Return (X, Y) of the center of cell containing provided text 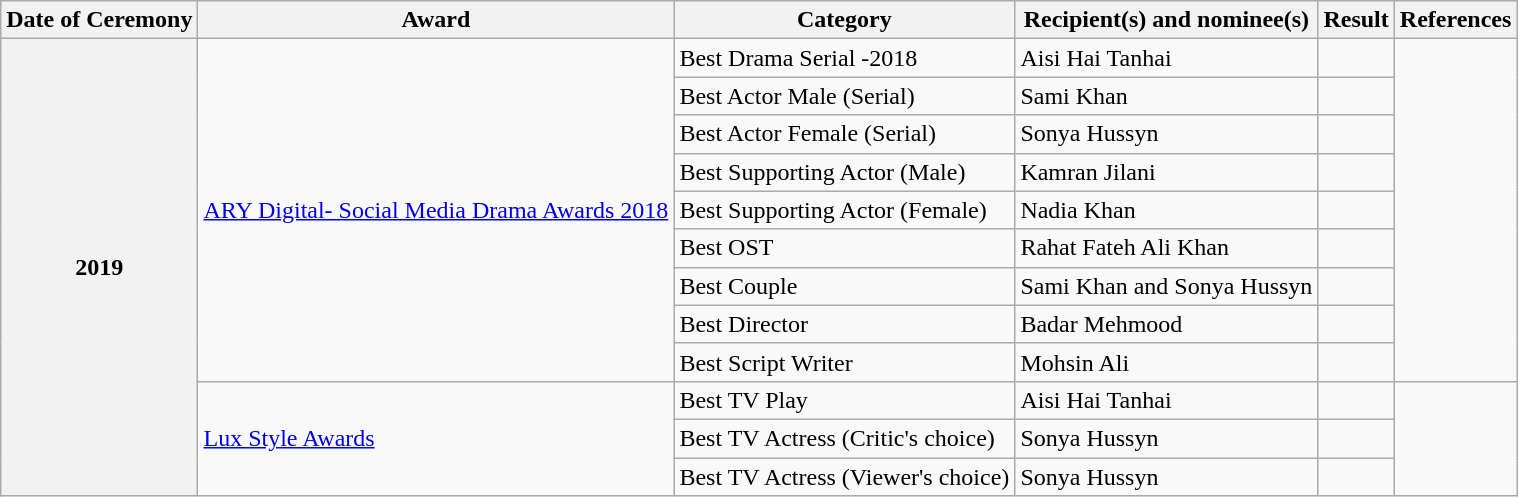
References (1456, 20)
Best TV Actress (Critic's choice) (844, 438)
Sami Khan and Sonya Hussyn (1166, 286)
Recipient(s) and nominee(s) (1166, 20)
Best Supporting Actor (Male) (844, 172)
Badar Mehmood (1166, 324)
Mohsin Ali (1166, 362)
2019 (100, 268)
Best OST (844, 248)
Result (1356, 20)
Best Director (844, 324)
Best Couple (844, 286)
Best TV Play (844, 400)
Sami Khan (1166, 96)
Best TV Actress (Viewer's choice) (844, 477)
Category (844, 20)
ARY Digital- Social Media Drama Awards 2018 (436, 210)
Best Actor Female (Serial) (844, 134)
Best Actor Male (Serial) (844, 96)
Award (436, 20)
Best Supporting Actor (Female) (844, 210)
Kamran Jilani (1166, 172)
Date of Ceremony (100, 20)
Best Drama Serial -2018 (844, 58)
Lux Style Awards (436, 438)
Rahat Fateh Ali Khan (1166, 248)
Best Script Writer (844, 362)
Nadia Khan (1166, 210)
